Provide the [X, Y] coordinate of the cell's center where the given text is located.  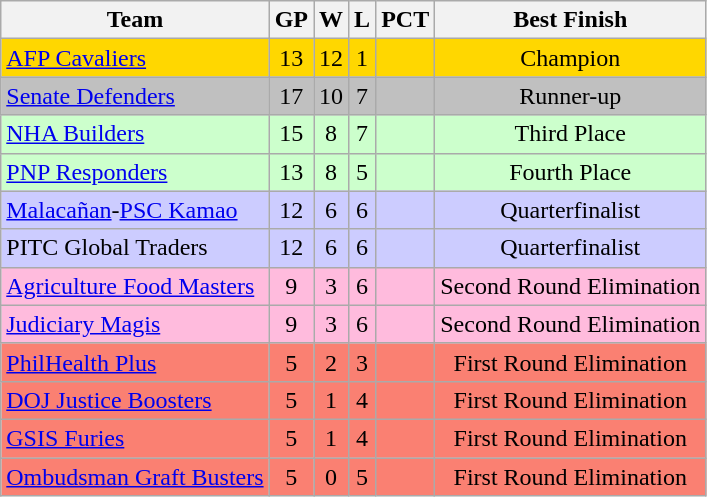
Malacañan-PSC Kamao [135, 210]
2 [332, 362]
Best Finish [570, 20]
DOJ Justice Boosters [135, 400]
Agriculture Food Masters [135, 286]
10 [332, 96]
Team [135, 20]
GSIS Furies [135, 438]
Ombudsman Graft Busters [135, 477]
AFP Cavaliers [135, 58]
GP [291, 20]
Runner-up [570, 96]
Fourth Place [570, 172]
W [332, 20]
Third Place [570, 134]
L [362, 20]
PNP Responders [135, 172]
0 [332, 477]
17 [291, 96]
PCT [406, 20]
Champion [570, 58]
PhilHealth Plus [135, 362]
NHA Builders [135, 134]
PITC Global Traders [135, 248]
15 [291, 134]
Senate Defenders [135, 96]
Judiciary Magis [135, 324]
